From the cell containing the given text, extract its center point as [x, y] coordinate. 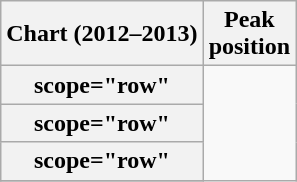
Peakposition [249, 34]
Chart (2012–2013) [102, 34]
